Detect which cell encompasses the target text, then output its (x, y) center coordinate. 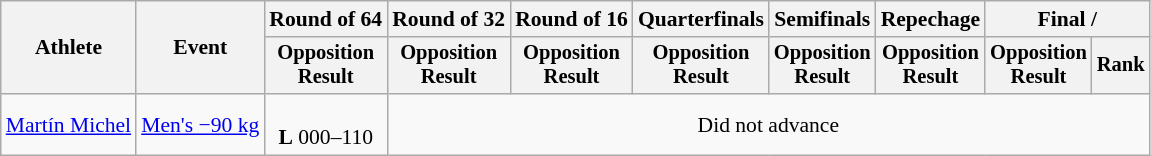
Semifinals (822, 19)
Event (200, 48)
L 000–110 (326, 124)
Men's −90 kg (200, 124)
Athlete (68, 48)
Did not advance (768, 124)
Round of 32 (448, 19)
Round of 16 (572, 19)
Rank (1121, 66)
Quarterfinals (701, 19)
Martín Michel (68, 124)
Repechage (931, 19)
Final / (1067, 19)
Round of 64 (326, 19)
